Identify which cell holds the provided text, then report its (x, y) central coordinate. 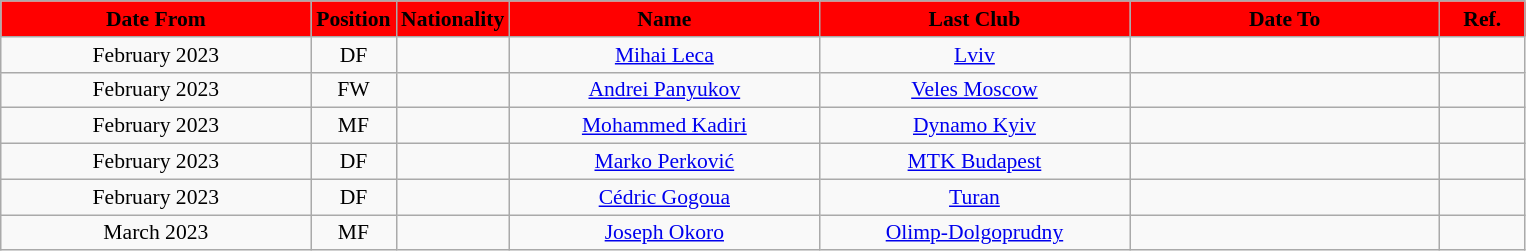
Lviv (974, 55)
Date To (1285, 19)
Position (354, 19)
Turan (974, 197)
Mihai Leca (664, 55)
FW (354, 90)
MTK Budapest (974, 162)
March 2023 (156, 233)
Date From (156, 19)
Mohammed Kadiri (664, 126)
Marko Perković (664, 162)
Joseph Okoro (664, 233)
Last Club (974, 19)
Nationality (452, 19)
Dynamo Kyiv (974, 126)
Veles Moscow (974, 90)
Cédric Gogoua (664, 197)
Name (664, 19)
Andrei Panyukov (664, 90)
Olimp-Dolgoprudny (974, 233)
Ref. (1482, 19)
